Search for the cell housing the specified text and yield its [X, Y] center coordinate. 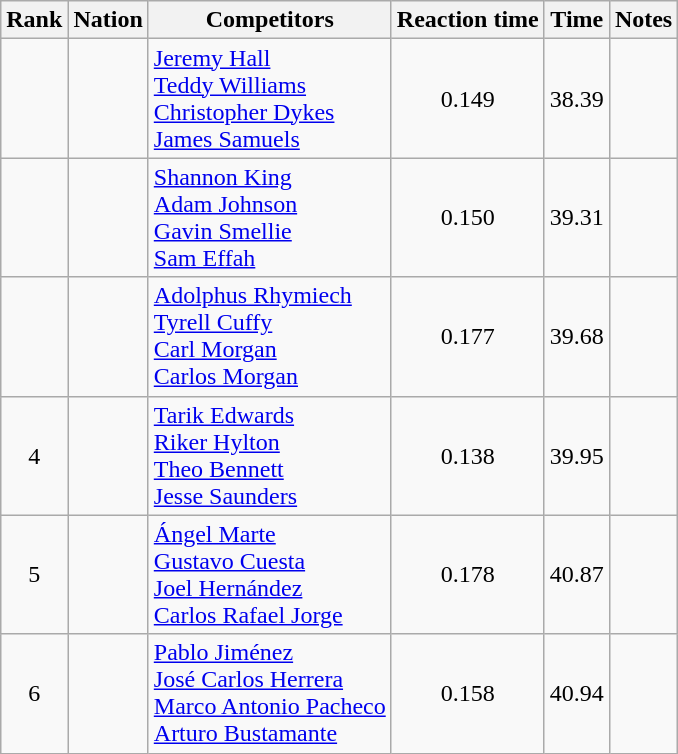
39.68 [576, 336]
39.95 [576, 456]
40.87 [576, 574]
Shannon KingAdam JohnsonGavin SmellieSam Effah [270, 218]
38.39 [576, 98]
Tarik EdwardsRiker HyltonTheo BennettJesse Saunders [270, 456]
Pablo JiménezJosé Carlos HerreraMarco Antonio PachecoArturo Bustamante [270, 694]
40.94 [576, 694]
0.150 [468, 218]
0.158 [468, 694]
0.177 [468, 336]
39.31 [576, 218]
Reaction time [468, 20]
Adolphus RhymiechTyrell CuffyCarl MorganCarlos Morgan [270, 336]
Rank [34, 20]
Time [576, 20]
6 [34, 694]
0.138 [468, 456]
4 [34, 456]
0.149 [468, 98]
Nation [108, 20]
Jeremy HallTeddy WilliamsChristopher DykesJames Samuels [270, 98]
Notes [643, 20]
5 [34, 574]
0.178 [468, 574]
Competitors [270, 20]
Ángel MarteGustavo CuestaJoel HernándezCarlos Rafael Jorge [270, 574]
